Scan for the cell matching the given text and deliver its (X, Y) coordinate at center. 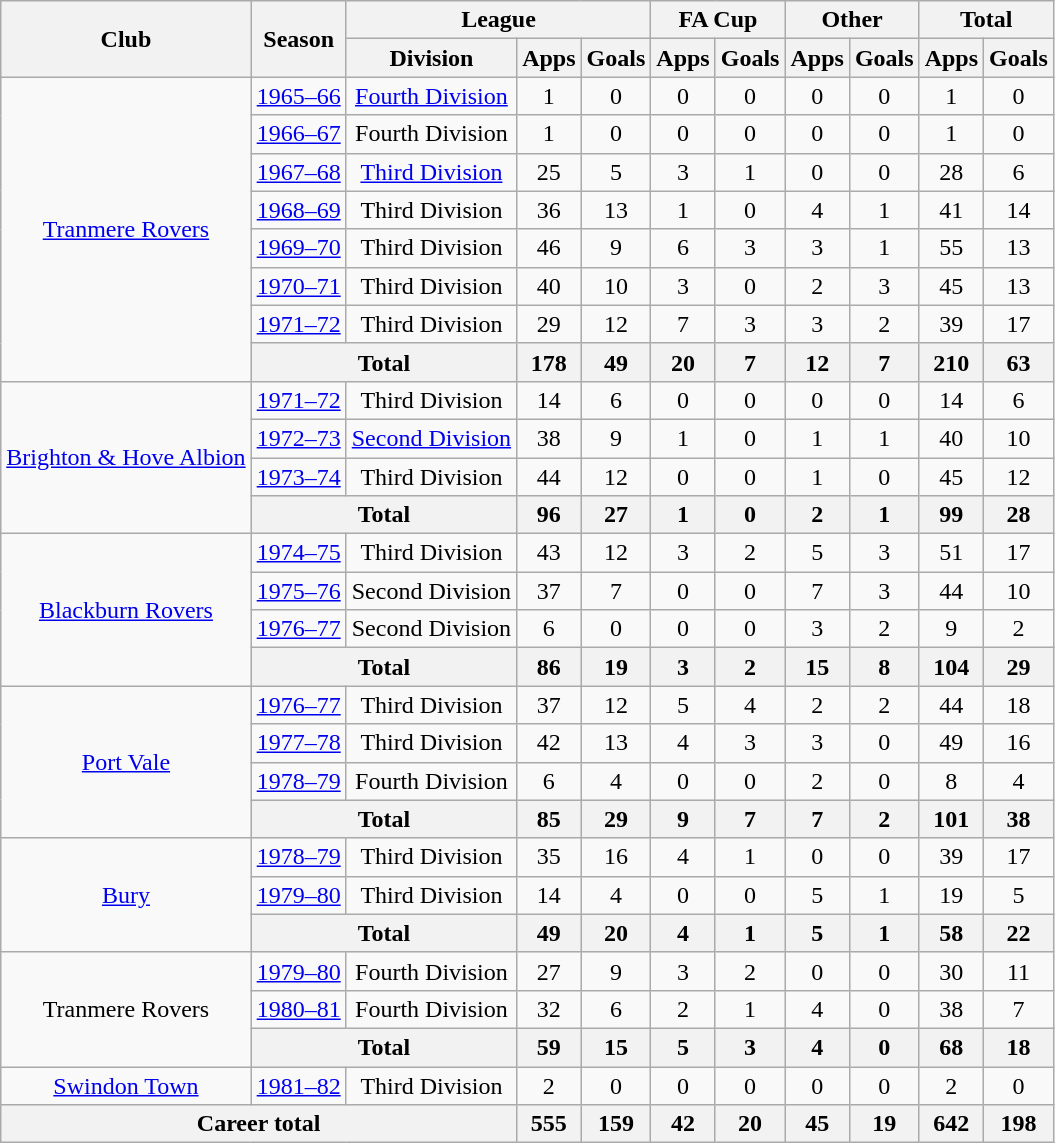
642 (951, 1124)
Port Vale (126, 762)
41 (951, 210)
36 (549, 210)
46 (549, 248)
League (498, 20)
Swindon Town (126, 1085)
25 (549, 172)
43 (549, 553)
1981–82 (298, 1085)
178 (549, 362)
1973–74 (298, 477)
1970–71 (298, 286)
86 (549, 667)
35 (549, 857)
32 (549, 1009)
Bury (126, 895)
1967–68 (298, 172)
1966–67 (298, 134)
96 (549, 515)
55 (951, 248)
1972–73 (298, 438)
104 (951, 667)
68 (951, 1047)
1965–66 (298, 96)
Division (431, 58)
85 (549, 819)
11 (1019, 971)
Season (298, 39)
Brighton & Hove Albion (126, 457)
58 (951, 933)
51 (951, 553)
22 (1019, 933)
Career total (259, 1124)
1969–70 (298, 248)
30 (951, 971)
1977–78 (298, 743)
198 (1019, 1124)
FA Cup (718, 20)
555 (549, 1124)
1968–69 (298, 210)
59 (549, 1047)
1974–75 (298, 553)
Other (852, 20)
101 (951, 819)
Blackburn Rovers (126, 610)
1975–76 (298, 591)
159 (616, 1124)
1980–81 (298, 1009)
Club (126, 39)
99 (951, 515)
63 (1019, 362)
210 (951, 362)
